For the text-containing cell, return its midpoint in (x, y) coordinate format. 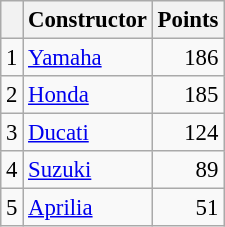
124 (188, 133)
4 (12, 170)
Yamaha (88, 58)
Honda (88, 95)
Aprilia (88, 208)
Ducati (88, 133)
51 (188, 208)
3 (12, 133)
186 (188, 58)
185 (188, 95)
1 (12, 58)
2 (12, 95)
5 (12, 208)
Points (188, 20)
Constructor (88, 20)
89 (188, 170)
Suzuki (88, 170)
